Provide the [x, y] coordinate of the cell's center where the given text is located.  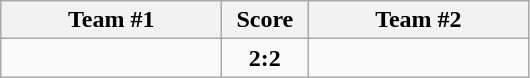
Team #1 [112, 20]
Team #2 [418, 20]
2:2 [265, 58]
Score [265, 20]
